Scan for the cell matching the given text and deliver its (X, Y) coordinate at center. 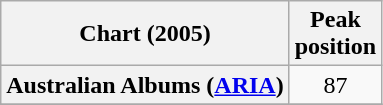
87 (335, 85)
Chart (2005) (145, 34)
Australian Albums (ARIA) (145, 85)
Peakposition (335, 34)
